Capture the cell that displays the provided text and extract its (X, Y) central coordinate. 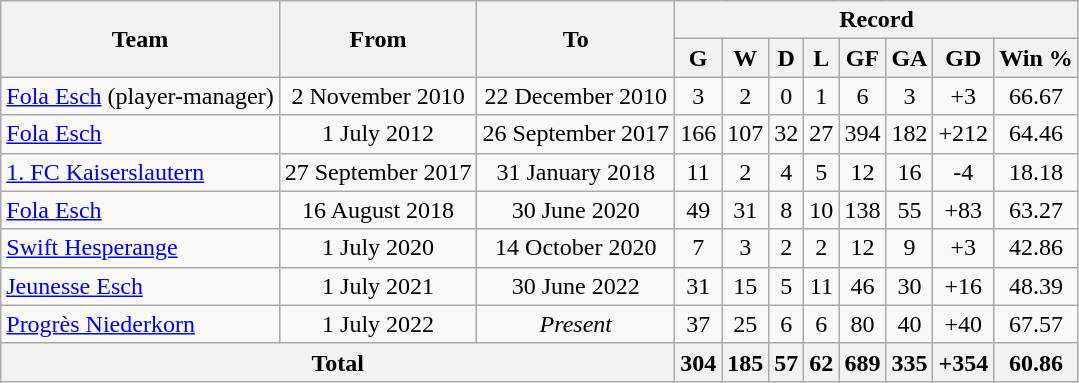
60.86 (1036, 362)
689 (862, 362)
16 August 2018 (378, 210)
37 (698, 324)
To (576, 39)
Fola Esch (player-manager) (140, 96)
8 (786, 210)
1 July 2022 (378, 324)
22 December 2010 (576, 96)
1 (822, 96)
GF (862, 58)
Progrès Niederkorn (140, 324)
Win % (1036, 58)
+40 (964, 324)
18.18 (1036, 172)
D (786, 58)
40 (910, 324)
107 (746, 134)
14 October 2020 (576, 248)
GA (910, 58)
4 (786, 172)
L (822, 58)
Jeunesse Esch (140, 286)
2 November 2010 (378, 96)
182 (910, 134)
Total (338, 362)
0 (786, 96)
138 (862, 210)
62 (822, 362)
+16 (964, 286)
From (378, 39)
30 June 2020 (576, 210)
63.27 (1036, 210)
166 (698, 134)
66.67 (1036, 96)
55 (910, 210)
185 (746, 362)
31 January 2018 (576, 172)
26 September 2017 (576, 134)
42.86 (1036, 248)
7 (698, 248)
46 (862, 286)
Present (576, 324)
25 (746, 324)
9 (910, 248)
1 July 2020 (378, 248)
64.46 (1036, 134)
394 (862, 134)
80 (862, 324)
G (698, 58)
335 (910, 362)
-4 (964, 172)
30 June 2022 (576, 286)
27 September 2017 (378, 172)
1 July 2021 (378, 286)
32 (786, 134)
+354 (964, 362)
15 (746, 286)
27 (822, 134)
57 (786, 362)
30 (910, 286)
GD (964, 58)
+212 (964, 134)
48.39 (1036, 286)
Swift Hesperange (140, 248)
67.57 (1036, 324)
Record (877, 20)
1 July 2012 (378, 134)
304 (698, 362)
+83 (964, 210)
1. FC Kaiserslautern (140, 172)
Team (140, 39)
W (746, 58)
10 (822, 210)
49 (698, 210)
16 (910, 172)
